Identify which cell holds the provided text, then report its [x, y] central coordinate. 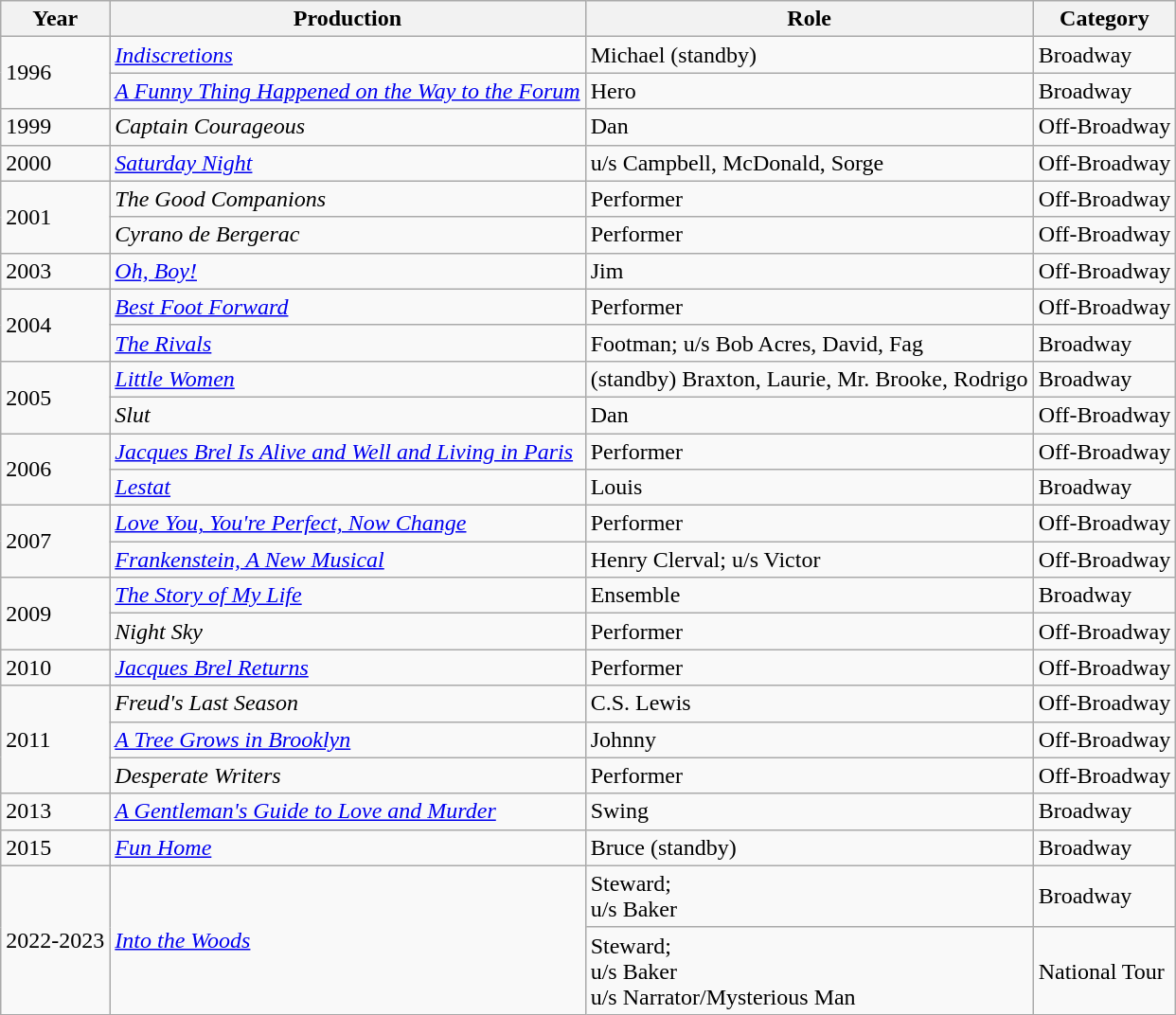
2010 [55, 668]
Ensemble [809, 596]
Indiscretions [347, 55]
Freud's Last Season [347, 703]
Henry Clerval; u/s Victor [809, 560]
A Tree Grows in Brooklyn [347, 739]
2004 [55, 325]
Desperate Writers [347, 775]
2015 [55, 847]
The Good Companions [347, 199]
2009 [55, 614]
2005 [55, 397]
Oh, Boy! [347, 271]
(standby) Braxton, Laurie, Mr. Brooke, Rodrigo [809, 379]
u/s Campbell, McDonald, Sorge [809, 163]
Production [347, 19]
Steward;u/s Baker [809, 896]
2001 [55, 217]
Fun Home [347, 847]
2013 [55, 811]
Into the Woods [347, 939]
Steward;u/s Bakeru/s Narrator/Mysterious Man [809, 970]
Cyrano de Bergerac [347, 235]
Category [1104, 19]
Best Foot Forward [347, 307]
Jacques Brel Is Alive and Well and Living in Paris [347, 452]
Lestat [347, 488]
Night Sky [347, 632]
The Story of My Life [347, 596]
A Gentleman's Guide to Love and Murder [347, 811]
2011 [55, 739]
Johnny [809, 739]
Saturday Night [347, 163]
The Rivals [347, 343]
Role [809, 19]
2006 [55, 470]
Little Women [347, 379]
1996 [55, 73]
Michael (standby) [809, 55]
Frankenstein, A New Musical [347, 560]
2003 [55, 271]
2022-2023 [55, 939]
1999 [55, 127]
2000 [55, 163]
Bruce (standby) [809, 847]
Louis [809, 488]
Footman; u/s Bob Acres, David, Fag [809, 343]
C.S. Lewis [809, 703]
A Funny Thing Happened on the Way to the Forum [347, 91]
Hero [809, 91]
Year [55, 19]
2007 [55, 542]
Slut [347, 415]
Love You, You're Perfect, Now Change [347, 524]
Swing [809, 811]
Jacques Brel Returns [347, 668]
National Tour [1104, 970]
Captain Courageous [347, 127]
Jim [809, 271]
